Scan for the cell matching the given text and deliver its (x, y) coordinate at center. 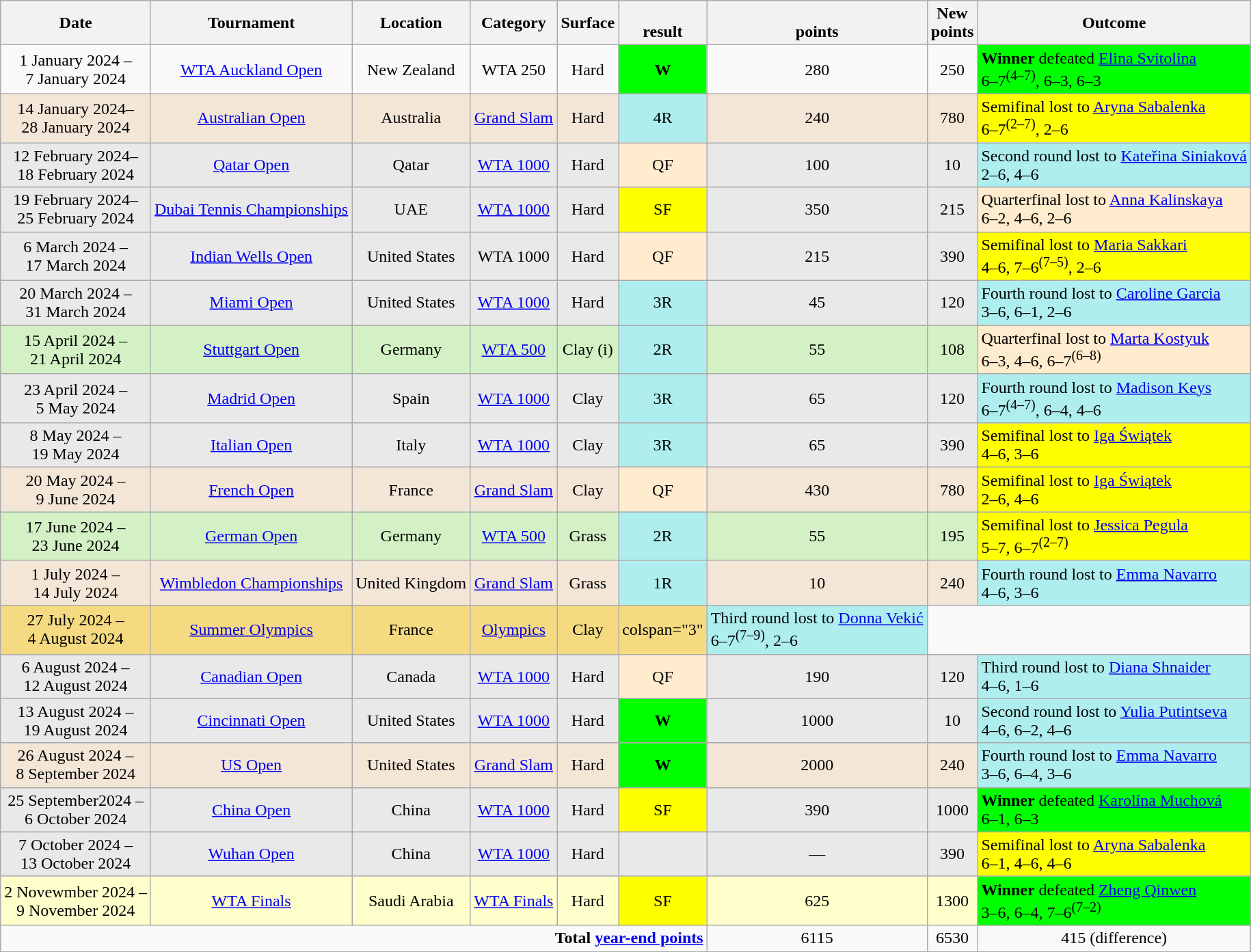
Fourth round lost to Emma Navarro 3–6, 6–4, 3–6 (1114, 765)
12 February 2024–18 February 2024 (76, 165)
Third round lost to Donna Vekić 6–7(7–9), 2–6 (817, 630)
Italy (412, 446)
Saudi Arabia (412, 901)
points (817, 23)
415 (difference) (1114, 938)
German Open (251, 536)
190 (817, 677)
350 (817, 209)
Semifinal lost to Aryna Sabalenka 6–7(2–7), 2–6 (1114, 118)
UAE (412, 209)
WTA Auckland Open (251, 70)
Total year-end points (354, 938)
Indian Wells Open (251, 256)
Cincinnati Open (251, 720)
Olympics (514, 630)
Clay (i) (588, 350)
Surface (588, 23)
Tournament (251, 23)
Italian Open (251, 446)
Fourth round lost to Madison Keys 6–7(4–7), 6–4, 4–6 (1114, 398)
China Open (251, 809)
result (663, 23)
Second round lost to Kateřina Siniaková 2–6, 4–6 (1114, 165)
Second round lost to Yulia Putintseva 4–6, 6–2, 4–6 (1114, 720)
— (817, 854)
Quarterfinal lost to Anna Kalinskaya 6–2, 4–6, 2–6 (1114, 209)
6 August 2024 –12 August 2024 (76, 677)
Summer Olympics (251, 630)
Semifinal lost to Maria Sakkari 4–6, 7–6(7–5), 2–6 (1114, 256)
250 (952, 70)
Fourth round lost to Caroline Garcia 3–6, 6–1, 2–6 (1114, 303)
7 October 2024 –13 October 2024 (76, 854)
430 (817, 489)
6530 (952, 938)
New Zealand (412, 70)
colspan="3" (663, 630)
17 June 2024 –23 June 2024 (76, 536)
13 August 2024 –19 August 2024 (76, 720)
Canadian Open (251, 677)
Wimbledon Championships (251, 582)
19 February 2024–25 February 2024 (76, 209)
Outcome (1114, 23)
Stuttgart Open (251, 350)
1R (663, 582)
1300 (952, 901)
1 January 2024 – 7 January 2024 (76, 70)
6115 (817, 938)
Third round lost to Diana Shnaider 4–6, 1–6 (1114, 677)
Date (76, 23)
Madrid Open (251, 398)
20 March 2024 –31 March 2024 (76, 303)
6 March 2024 – 17 March 2024 (76, 256)
1 July 2024 –14 July 2024 (76, 582)
Canada (412, 677)
Miami Open (251, 303)
Winner defeated Elina Svitolina 6–7(4–7), 6–3, 6–3 (1114, 70)
Australia (412, 118)
Fourth round lost to Emma Navarro 4–6, 3–6 (1114, 582)
45 (817, 303)
Semifinal lost to Iga Świątek 4–6, 3–6 (1114, 446)
2 Novewmber 2024 –9 November 2024 (76, 901)
Semifinal lost to Iga Świątek 2–6, 4–6 (1114, 489)
25 September2024 –6 October 2024 (76, 809)
Location (412, 23)
Dubai Tennis Championships (251, 209)
Qatar (412, 165)
Semifinal lost to Jessica Pegula 5–7, 6–7(2–7) (1114, 536)
27 July 2024 –4 August 2024 (76, 630)
WTA 250 (514, 70)
Category (514, 23)
108 (952, 350)
195 (952, 536)
625 (817, 901)
23 April 2024 –5 May 2024 (76, 398)
20 May 2024 –9 June 2024 (76, 489)
15 April 2024 –21 April 2024 (76, 350)
Wuhan Open (251, 854)
26 August 2024 –8 September 2024 (76, 765)
280 (817, 70)
French Open (251, 489)
2000 (817, 765)
Winner defeated Karolína Muchová 6–1, 6–3 (1114, 809)
Australian Open (251, 118)
Newpoints (952, 23)
US Open (251, 765)
United Kingdom (412, 582)
Quarterfinal lost to Marta Kostyuk 6–3, 4–6, 6–7(6–8) (1114, 350)
4R (663, 118)
Semifinal lost to Aryna Sabalenka 6–1, 4–6, 4–6 (1114, 854)
Qatar Open (251, 165)
100 (817, 165)
14 January 2024–28 January 2024 (76, 118)
8 May 2024 –19 May 2024 (76, 446)
Spain (412, 398)
Winner defeated Zheng Qinwen 3–6, 6–4, 7–6(7–2) (1114, 901)
